Search for the cell housing the specified text and yield its (x, y) center coordinate. 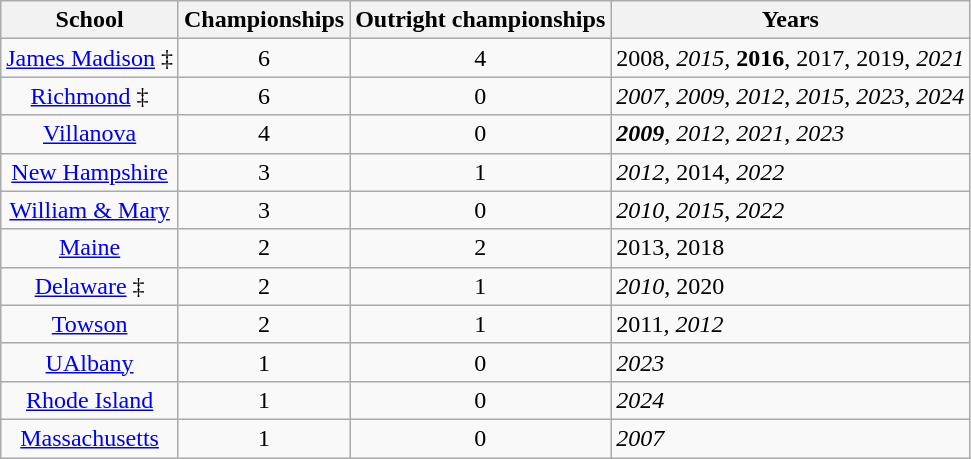
UAlbany (90, 362)
2023 (790, 362)
2008, 2015, 2016, 2017, 2019, 2021 (790, 58)
Delaware ‡ (90, 286)
Maine (90, 248)
Massachusetts (90, 438)
2007 (790, 438)
Championships (264, 20)
Towson (90, 324)
2007, 2009, 2012, 2015, 2023, 2024 (790, 96)
2013, 2018 (790, 248)
2024 (790, 400)
Villanova (90, 134)
William & Mary (90, 210)
2010, 2020 (790, 286)
2009, 2012, 2021, 2023 (790, 134)
Richmond ‡ (90, 96)
2012, 2014, 2022 (790, 172)
2011, 2012 (790, 324)
2010, 2015, 2022 (790, 210)
Years (790, 20)
Rhode Island (90, 400)
Outright championships (480, 20)
New Hampshire (90, 172)
James Madison ‡ (90, 58)
School (90, 20)
